Identify which cell holds the provided text, then report its (x, y) central coordinate. 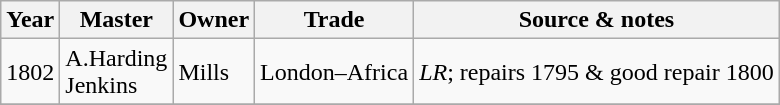
Master (116, 20)
Owner (214, 20)
Mills (214, 72)
1802 (30, 72)
London–Africa (334, 72)
Source & notes (597, 20)
Year (30, 20)
LR; repairs 1795 & good repair 1800 (597, 72)
A.HardingJenkins (116, 72)
Trade (334, 20)
